Scan for the cell matching the given text and deliver its [X, Y] coordinate at center. 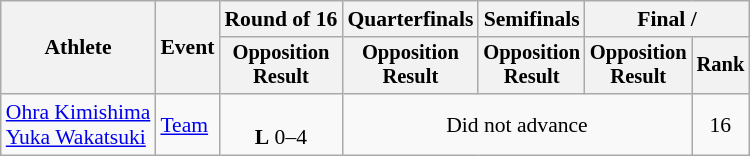
Rank [721, 66]
L 0–4 [280, 124]
16 [721, 124]
Final / [667, 19]
Semifinals [532, 19]
Team [187, 124]
Quarterfinals [410, 19]
Did not advance [516, 124]
Event [187, 48]
Round of 16 [280, 19]
Ohra KimishimaYuka Wakatsuki [78, 124]
Athlete [78, 48]
